Search for the cell housing the specified text and yield its (X, Y) center coordinate. 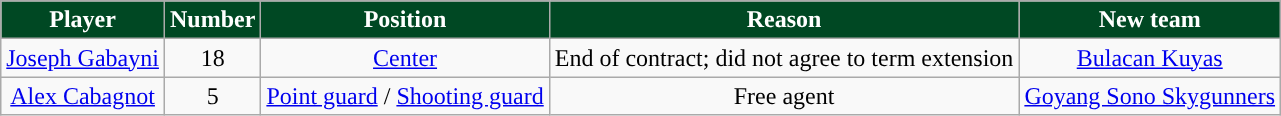
Number (212, 20)
End of contract; did not agree to term extension (784, 58)
Player (83, 20)
18 (212, 58)
Goyang Sono Skygunners (1150, 96)
Position (405, 20)
Alex Cabagnot (83, 96)
Reason (784, 20)
5 (212, 96)
Point guard / Shooting guard (405, 96)
Free agent (784, 96)
Center (405, 58)
New team (1150, 20)
Bulacan Kuyas (1150, 58)
Joseph Gabayni (83, 58)
